Identify which cell holds the provided text, then report its (x, y) central coordinate. 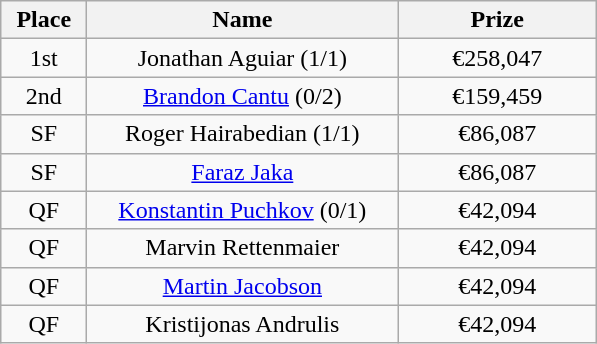
Jonathan Aguiar (1/1) (242, 58)
Prize (498, 20)
Faraz Jaka (242, 172)
Kristijonas Andrulis (242, 324)
€159,459 (498, 96)
Marvin Rettenmaier (242, 248)
€258,047 (498, 58)
Roger Hairabedian (1/1) (242, 134)
Brandon Cantu (0/2) (242, 96)
1st (44, 58)
Place (44, 20)
Name (242, 20)
2nd (44, 96)
Konstantin Puchkov (0/1) (242, 210)
Martin Jacobson (242, 286)
